Extract the [x, y] coordinate from the center of the cell holding the provided text.  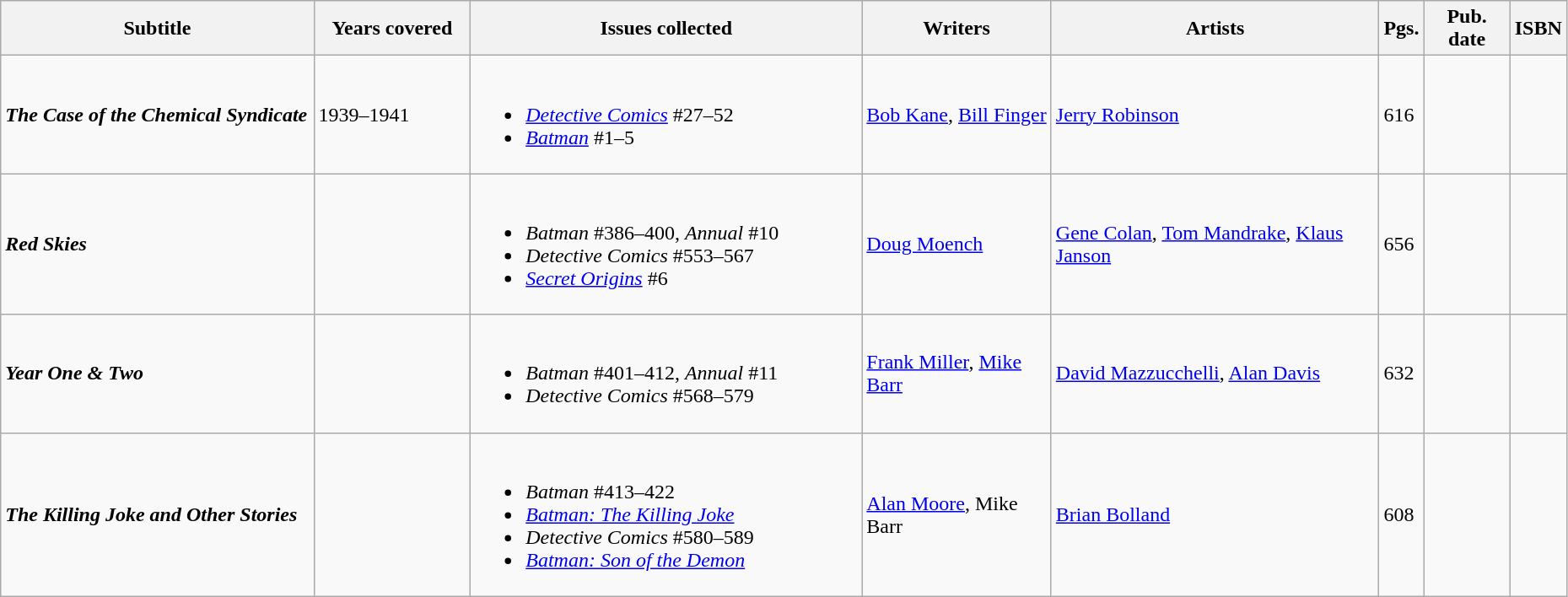
632 [1402, 374]
Years covered [392, 29]
Issues collected [666, 29]
1939–1941 [392, 115]
Jerry Robinson [1215, 115]
Artists [1215, 29]
Frank Miller, Mike Barr [956, 374]
616 [1402, 115]
Brian Bolland [1215, 514]
Doug Moench [956, 245]
The Killing Joke and Other Stories [157, 514]
Pgs. [1402, 29]
The Case of the Chemical Syndicate [157, 115]
Batman #413–422Batman: The Killing JokeDetective Comics #580–589Batman: Son of the Demon [666, 514]
David Mazzucchelli, Alan Davis [1215, 374]
Pub. date [1467, 29]
Year One & Two [157, 374]
Detective Comics #27–52Batman #1–5 [666, 115]
Writers [956, 29]
Subtitle [157, 29]
Gene Colan, Tom Mandrake, Klaus Janson [1215, 245]
Batman #386–400, Annual #10Detective Comics #553–567Secret Origins #6 [666, 245]
Alan Moore, Mike Barr [956, 514]
Batman #401–412, Annual #11Detective Comics #568–579 [666, 374]
656 [1402, 245]
Red Skies [157, 245]
608 [1402, 514]
Bob Kane, Bill Finger [956, 115]
ISBN [1538, 29]
